Provide the [X, Y] coordinate of the cell's center where the given text is located.  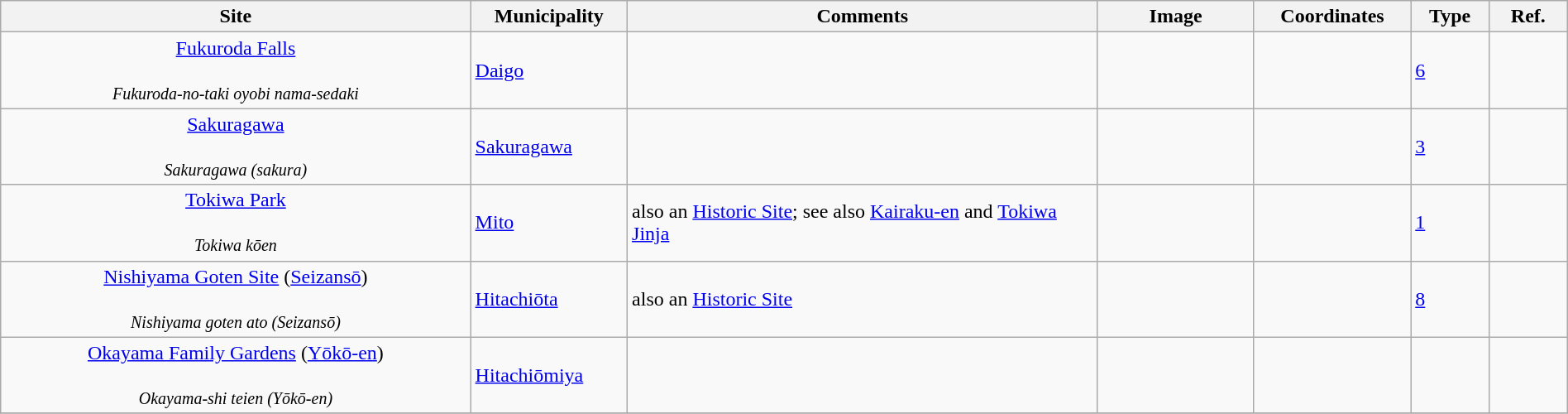
Type [1451, 17]
SakuragawaSakuragawa (sakura) [236, 147]
Site [236, 17]
Ref. [1528, 17]
1 [1451, 223]
8 [1451, 299]
Comments [863, 17]
Daigo [549, 70]
Municipality [549, 17]
Tokiwa ParkTokiwa kōen [236, 223]
Hitachiōta [549, 299]
Hitachiōmiya [549, 375]
also an Historic Site; see also Kairaku-en and Tokiwa Jinja [863, 223]
also an Historic Site [863, 299]
Nishiyama Goten Site (Seizansō)Nishiyama goten ato (Seizansō) [236, 299]
Mito [549, 223]
Fukuroda FallsFukuroda-no-taki oyobi nama-sedaki [236, 70]
Sakuragawa [549, 147]
6 [1451, 70]
Image [1176, 17]
Coordinates [1331, 17]
3 [1451, 147]
Okayama Family Gardens (Yōkō-en)Okayama-shi teien (Yōkō-en) [236, 375]
